Find where the given text appears and provide that cell's center as (X, Y) coordinate. 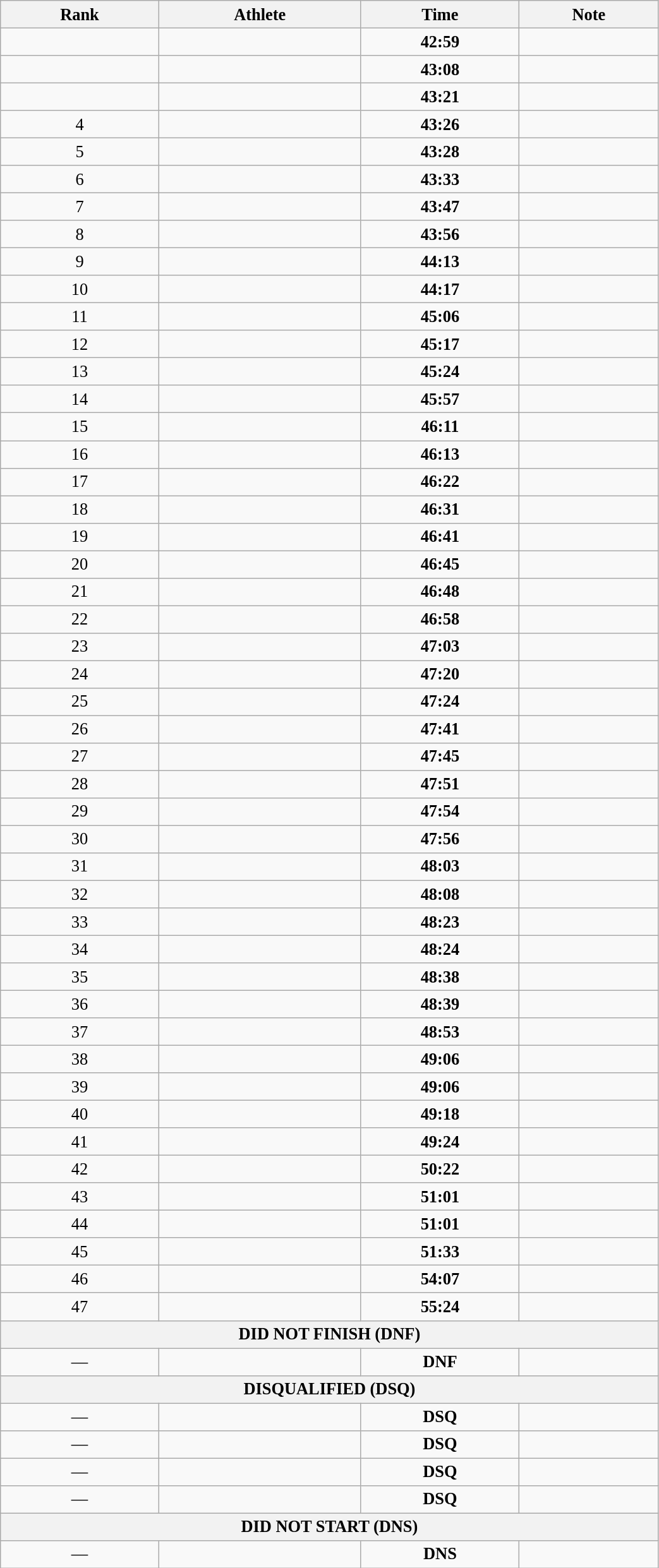
38 (80, 1059)
44:13 (440, 261)
31 (80, 866)
15 (80, 427)
26 (80, 729)
46:13 (440, 454)
47:56 (440, 839)
47:51 (440, 784)
50:22 (440, 1169)
45:17 (440, 344)
30 (80, 839)
44:17 (440, 289)
47:54 (440, 811)
29 (80, 811)
17 (80, 482)
DISQUALIFIED (DSQ) (330, 1389)
46:48 (440, 592)
43:08 (440, 69)
46:41 (440, 537)
45:57 (440, 399)
48:53 (440, 1032)
27 (80, 757)
55:24 (440, 1307)
42:59 (440, 42)
43:33 (440, 179)
40 (80, 1114)
DNF (440, 1362)
46:31 (440, 509)
35 (80, 976)
32 (80, 894)
Athlete (260, 14)
48:08 (440, 894)
46:58 (440, 619)
DID NOT START (DNS) (330, 1526)
47:20 (440, 674)
44 (80, 1224)
28 (80, 784)
8 (80, 234)
54:07 (440, 1279)
43:56 (440, 234)
Rank (80, 14)
43:26 (440, 124)
45 (80, 1252)
46:11 (440, 427)
48:39 (440, 1004)
36 (80, 1004)
46:45 (440, 564)
4 (80, 124)
46 (80, 1279)
48:23 (440, 921)
43:21 (440, 97)
13 (80, 371)
49:24 (440, 1142)
DNS (440, 1554)
20 (80, 564)
Note (589, 14)
5 (80, 152)
25 (80, 702)
34 (80, 949)
43:47 (440, 206)
47:45 (440, 757)
19 (80, 537)
48:24 (440, 949)
48:03 (440, 866)
33 (80, 921)
49:18 (440, 1114)
42 (80, 1169)
45:06 (440, 316)
12 (80, 344)
47:41 (440, 729)
10 (80, 289)
37 (80, 1032)
22 (80, 619)
43 (80, 1197)
46:22 (440, 482)
16 (80, 454)
47:24 (440, 702)
51:33 (440, 1252)
43:28 (440, 152)
47:03 (440, 647)
21 (80, 592)
23 (80, 647)
39 (80, 1087)
DID NOT FINISH (DNF) (330, 1334)
Time (440, 14)
6 (80, 179)
14 (80, 399)
45:24 (440, 371)
11 (80, 316)
24 (80, 674)
18 (80, 509)
41 (80, 1142)
7 (80, 206)
47 (80, 1307)
9 (80, 261)
48:38 (440, 976)
